Scan for the cell matching the given text and deliver its [X, Y] coordinate at center. 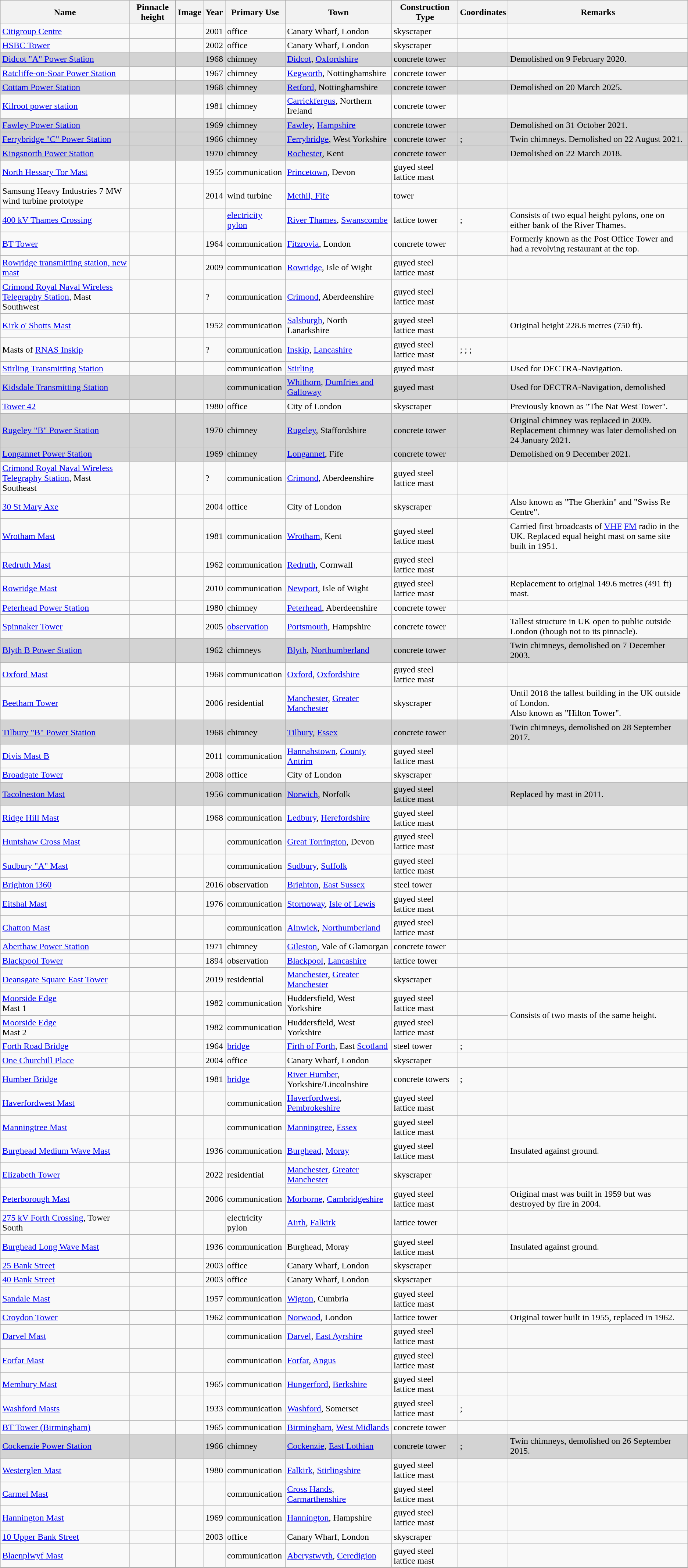
Fawley, Hampshire [338, 125]
Twin chimneys. Demolished on 22 August 2021. [598, 139]
Manningtree Mast [65, 1127]
Sandale Mast [65, 1299]
Citigroup Centre [65, 31]
Twin chimneys, demolished on 28 September 2017. [598, 732]
Cockenzie Power Station [65, 1446]
Demolished on 22 March 2018. [598, 153]
Replaced by mast in 2011. [598, 794]
1894 [214, 961]
Wigton, Cumbria [338, 1299]
Hannington Mast [65, 1518]
Aberystwyth, Ceredigion [338, 1556]
One Churchill Place [65, 1060]
Blaenplwyf Mast [65, 1556]
Replacement to original 149.6 metres (491 ft) mast. [598, 588]
wind turbine [255, 196]
Oxford Mast [65, 674]
Washford, Somerset [338, 1408]
Fawley Power Station [65, 125]
Gileston, Vale of Glamorgan [338, 946]
Elizabeth Tower [65, 1175]
Peterhead, Aberdeenshire [338, 608]
Ferrybridge, West Yorkshire [338, 139]
Cross Hands, Carmarthenshire [338, 1494]
40 Bank Street [65, 1279]
Rowridge, Isle of Wight [338, 268]
Huntshaw Cross Mast [65, 842]
Morborne, Cambridgeshire [338, 1199]
Croydon Tower [65, 1318]
HSBC Tower [65, 45]
Rugeley "B" Power Station [65, 430]
1956 [214, 794]
Twin chimneys, demolished on 7 December 2003. [598, 651]
tower [425, 196]
2011 [214, 756]
Coordinates [483, 12]
Image [190, 12]
Falkirk, Stirlingshire [338, 1470]
Tallest structure in UK open to public outside London (though not to its pinnacle). [598, 626]
Birmingham, West Midlands [338, 1427]
Hungerford, Berkshire [338, 1385]
Year [214, 12]
Redruth Mast [65, 565]
Blackpool, Lancashire [338, 961]
Twin chimneys, demolished on 26 September 2015. [598, 1446]
2001 [214, 31]
Forth Road Bridge [65, 1046]
1967 [214, 73]
Town [338, 12]
Fitzrovia, London [338, 244]
1952 [214, 326]
Tilbury, Essex [338, 732]
Moorside EdgeMast 1 [65, 1004]
Inskip, Lancashire [338, 349]
2005 [214, 626]
Burghead Long Wave Mast [65, 1246]
Oxford, Oxfordshire [338, 674]
BT Tower [65, 244]
Deansgate Square East Tower [65, 979]
Used for DECTRA-Navigation, demolished [598, 387]
Darvel, East Ayrshire [338, 1337]
Stirling [338, 368]
Norwood, London [338, 1318]
Sudbury "A" Mast [65, 865]
Brighton i360 [65, 885]
chimneys [255, 651]
2014 [214, 196]
Also known as "The Gherkin" and "Swiss Re Centre". [598, 507]
Westerglen Mast [65, 1470]
Construction Type [425, 12]
Humber Bridge [65, 1079]
Original chimney was replaced in 2009. Replacement chimney was later demolished on 24 January 2021. [598, 430]
Rowridge transmitting station, new mast [65, 268]
BT Tower (Birmingham) [65, 1427]
Eitshal Mast [65, 904]
Masts of RNAS Inskip [65, 349]
Airth, Falkirk [338, 1223]
Didcot "A" Power Station [65, 59]
Longannet, Fife [338, 454]
Didcot, Oxfordshire [338, 59]
10 Upper Bank Street [65, 1537]
Tacolneston Mast [65, 794]
Kirk o' Shotts Mast [65, 326]
Original height 228.6 metres (750 ft). [598, 326]
400 kV Thames Crossing [65, 220]
Carried first broadcasts of VHF FM radio in the UK. Replaced equal height mast on same site built in 1951. [598, 536]
Samsung Heavy Industries 7 MW wind turbine prototype [65, 196]
Remarks [598, 12]
Haverfordwest Mast [65, 1103]
Newport, Isle of Wight [338, 588]
25 Bank Street [65, 1265]
Demolished on 31 October 2021. [598, 125]
Blyth B Power Station [65, 651]
Tilbury "B" Power Station [65, 732]
Carmel Mast [65, 1494]
Ridge Hill Mast [65, 818]
Brighton, East Sussex [338, 885]
1933 [214, 1408]
Consists of two masts of the same height. [598, 1015]
Kidsdale Transmitting Station [65, 387]
1957 [214, 1299]
Aberthaw Power Station [65, 946]
Alnwick, Northumberland [338, 927]
Kilroot power station [65, 106]
Crimond Royal Naval Wireless Telegraphy Station, Mast Southwest [65, 297]
Stirling Transmitting Station [65, 368]
Manningtree, Essex [338, 1127]
275 kV Forth Crossing, Tower South [65, 1223]
Tower 42 [65, 406]
Hannahstown, County Antrim [338, 756]
Wrotham, Kent [338, 536]
Blyth, Northumberland [338, 651]
Original tower built in 1955, replaced in 1962. [598, 1318]
Stornoway, Isle of Lewis [338, 904]
Chatton Mast [65, 927]
Demolished on 9 February 2020. [598, 59]
Burghead Medium Wave Mast [65, 1151]
Kegworth, Nottinghamshire [338, 73]
River Humber, Yorkshire/Lincolnshire [338, 1079]
Wrotham Mast [65, 536]
1955 [214, 172]
Sudbury, Suffolk [338, 865]
2022 [214, 1175]
Ratcliffe-on-Soar Power Station [65, 73]
Blackpool Tower [65, 961]
Carrickfergus, Northern Ireland [338, 106]
Ferrybridge "C" Power Station [65, 139]
Peterborough Mast [65, 1199]
Great Torrington, Devon [338, 842]
Used for DECTRA-Navigation. [598, 368]
North Hessary Tor Mast [65, 172]
Forfar, Angus [338, 1360]
Broadgate Tower [65, 775]
Beetham Tower [65, 703]
Methil, Fife [338, 196]
; ; ; [483, 349]
concrete towers [425, 1079]
Princetown, Devon [338, 172]
Consists of two equal height pylons, one on either bank of the River Thames. [598, 220]
2002 [214, 45]
Portsmouth, Hampshire [338, 626]
Divis Mast B [65, 756]
Primary Use [255, 12]
Rugeley, Staffordshire [338, 430]
Forfar Mast [65, 1360]
Kingsnorth Power Station [65, 153]
2019 [214, 979]
1971 [214, 946]
Crimond Royal Naval Wireless Telegraphy Station, Mast Southeast [65, 478]
Haverfordwest, Pembrokeshire [338, 1103]
Moorside EdgeMast 2 [65, 1027]
Demolished on 20 March 2025. [598, 87]
Until 2018 the tallest building in the UK outside of London.Also known as "Hilton Tower". [598, 703]
Redruth, Cornwall [338, 565]
Spinnaker Tower [65, 626]
Name [65, 12]
Longannet Power Station [65, 454]
Washford Masts [65, 1408]
2008 [214, 775]
30 St Mary Axe [65, 507]
Cottam Power Station [65, 87]
Demolished on 9 December 2021. [598, 454]
Peterhead Power Station [65, 608]
Pinnacle height [153, 12]
Retford, Nottinghamshire [338, 87]
Cockenzie, East Lothian [338, 1446]
Rowridge Mast [65, 588]
Formerly known as the Post Office Tower and had a revolving restaurant at the top. [598, 244]
Firth of Forth, East Scotland [338, 1046]
Salsburgh, North Lanarkshire [338, 326]
Norwich, Norfolk [338, 794]
Membury Mast [65, 1385]
Whithorn, Dumfries and Galloway [338, 387]
2009 [214, 268]
Original mast was built in 1959 but was destroyed by fire in 2004. [598, 1199]
River Thames, Swanscombe [338, 220]
Darvel Mast [65, 1337]
Rochester, Kent [338, 153]
Previously known as "The Nat West Tower". [598, 406]
2016 [214, 885]
Hannington, Hampshire [338, 1518]
1976 [214, 904]
Ledbury, Herefordshire [338, 818]
2010 [214, 588]
